From the cell containing the given text, extract its center point as [X, Y] coordinate. 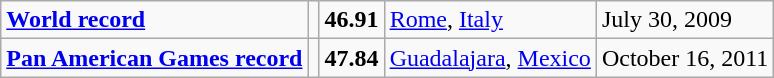
46.91 [352, 20]
47.84 [352, 58]
Guadalajara, Mexico [490, 58]
Pan American Games record [154, 58]
Rome, Italy [490, 20]
July 30, 2009 [684, 20]
World record [154, 20]
October 16, 2011 [684, 58]
